Find where the given text appears and provide that cell's center as [x, y] coordinate. 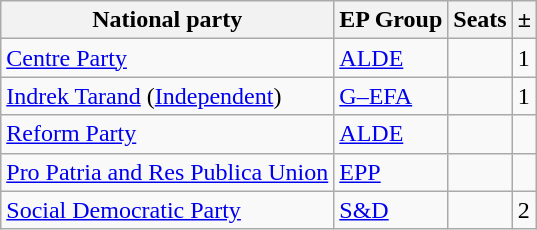
G–EFA [391, 96]
Reform Party [168, 134]
EP Group [391, 20]
EPP [391, 172]
Seats [480, 20]
± [524, 20]
Centre Party [168, 58]
S&D [391, 210]
Pro Patria and Res Publica Union [168, 172]
2 [524, 210]
National party [168, 20]
Social Democratic Party [168, 210]
Indrek Tarand (Independent) [168, 96]
